For the text-containing cell, return its midpoint in [X, Y] coordinate format. 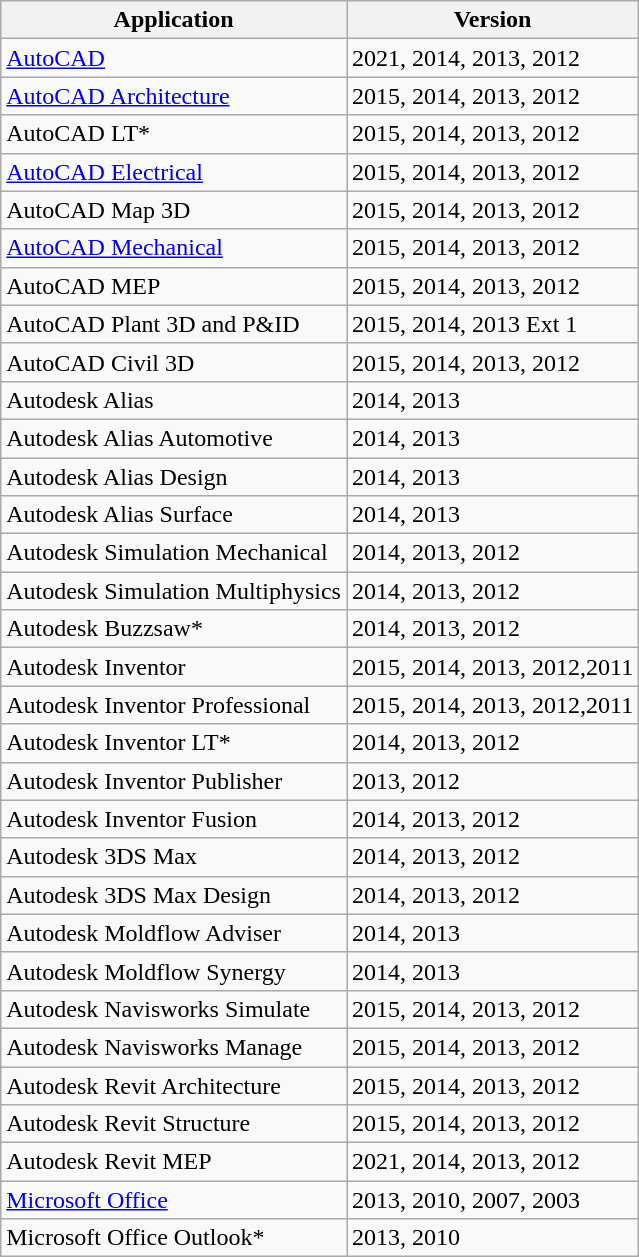
Autodesk Inventor [174, 667]
Autodesk Inventor Fusion [174, 819]
Autodesk Revit Architecture [174, 1085]
AutoCAD [174, 58]
2013, 2012 [492, 781]
Autodesk Navisworks Simulate [174, 1009]
AutoCAD Civil 3D [174, 362]
2013, 2010, 2007, 2003 [492, 1200]
Application [174, 20]
Microsoft Office Outlook* [174, 1238]
Autodesk Inventor Publisher [174, 781]
Autodesk 3DS Max Design [174, 895]
Autodesk Alias Design [174, 477]
Autodesk Simulation Mechanical [174, 553]
Version [492, 20]
AutoCAD Architecture [174, 96]
AutoCAD Electrical [174, 172]
Autodesk Alias Automotive [174, 438]
2013, 2010 [492, 1238]
Autodesk Moldflow Adviser [174, 933]
Autodesk Moldflow Synergy [174, 971]
AutoCAD Mechanical [174, 248]
Autodesk Buzzsaw* [174, 629]
AutoCAD Map 3D [174, 210]
Autodesk Inventor Professional [174, 705]
AutoCAD MEP [174, 286]
Autodesk Inventor LT* [174, 743]
Autodesk Simulation Multiphysics [174, 591]
Autodesk Navisworks Manage [174, 1047]
Autodesk Alias Surface [174, 515]
Autodesk Revit Structure [174, 1124]
AutoCAD Plant 3D and P&ID [174, 324]
AutoCAD LT* [174, 134]
Autodesk 3DS Max [174, 857]
Microsoft Office [174, 1200]
Autodesk Alias [174, 400]
Autodesk Revit MEP [174, 1162]
2015, 2014, 2013 Ext 1 [492, 324]
